Return the [x, y] coordinate for the center point of the cell that contains the specified text.  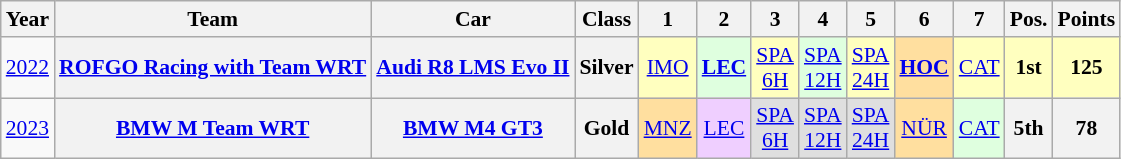
BMW M4 GT3 [472, 128]
Gold [606, 128]
Car [472, 19]
Team [212, 19]
MNZ [668, 128]
4 [823, 19]
HOC [924, 68]
5 [871, 19]
3 [775, 19]
BMW M Team WRT [212, 128]
Audi R8 LMS Evo II [472, 68]
1 [668, 19]
NÜR [924, 128]
IMO [668, 68]
Class [606, 19]
Silver [606, 68]
ROFGO Racing with Team WRT [212, 68]
1st [1029, 68]
Year [28, 19]
78 [1087, 128]
2023 [28, 128]
125 [1087, 68]
Points [1087, 19]
Pos. [1029, 19]
5th [1029, 128]
2022 [28, 68]
6 [924, 19]
2 [724, 19]
7 [980, 19]
